Extract the (x, y) coordinate from the center of the cell holding the provided text.  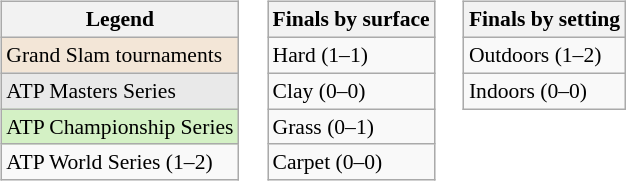
Grass (0–1) (352, 127)
ATP Masters Series (120, 91)
Legend (120, 20)
Indoors (0–0) (544, 91)
ATP Championship Series (120, 127)
Grand Slam tournaments (120, 55)
Finals by setting (544, 20)
Carpet (0–0) (352, 162)
Outdoors (1–2) (544, 55)
Finals by surface (352, 20)
Clay (0–0) (352, 91)
Hard (1–1) (352, 55)
ATP World Series (1–2) (120, 162)
